Capture the cell that displays the provided text and extract its [X, Y] central coordinate. 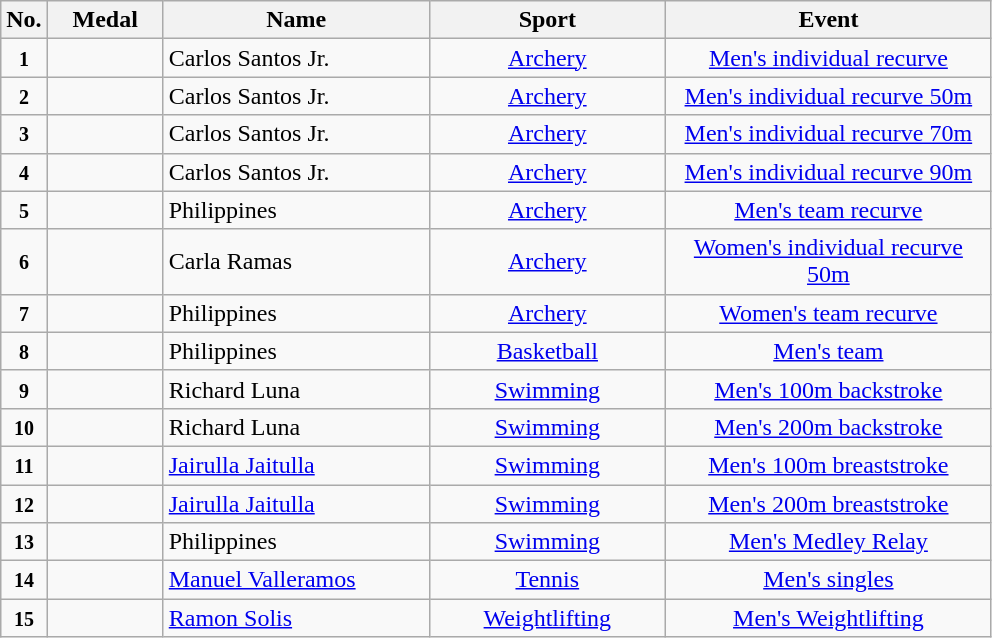
15 [24, 618]
Basketball [547, 351]
11 [24, 465]
Manuel Valleramos [296, 580]
Weightlifting [547, 618]
Men's individual recurve [828, 58]
Men's Weightlifting [828, 618]
No. [24, 20]
Men's Medley Relay [828, 542]
9 [24, 389]
Men's team recurve [828, 210]
Ramon Solis [296, 618]
Men's team [828, 351]
Women's individual recurve 50m [828, 262]
4 [24, 172]
Men's 100m breaststroke [828, 465]
10 [24, 427]
6 [24, 262]
8 [24, 351]
14 [24, 580]
3 [24, 134]
Men's singles [828, 580]
Tennis [547, 580]
Men's individual recurve 70m [828, 134]
Name [296, 20]
1 [24, 58]
12 [24, 503]
2 [24, 96]
5 [24, 210]
Medal [105, 20]
13 [24, 542]
Event [828, 20]
Men's individual recurve 50m [828, 96]
Men's 200m breaststroke [828, 503]
Men's individual recurve 90m [828, 172]
Sport [547, 20]
Carla Ramas [296, 262]
Men's 200m backstroke [828, 427]
7 [24, 313]
Men's 100m backstroke [828, 389]
Women's team recurve [828, 313]
